Find where the given text appears and provide that cell's center as [x, y] coordinate. 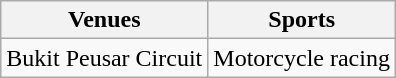
Sports [302, 20]
Motorcycle racing [302, 58]
Bukit Peusar Circuit [104, 58]
Venues [104, 20]
